Capture the cell that displays the provided text and extract its [X, Y] central coordinate. 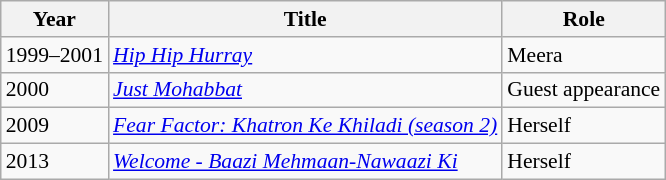
2009 [54, 126]
Year [54, 19]
Title [305, 19]
2000 [54, 90]
Hip Hip Hurray [305, 55]
Meera [584, 55]
Welcome - Baazi Mehmaan-Nawaazi Ki [305, 162]
Role [584, 19]
2013 [54, 162]
1999–2001 [54, 55]
Just Mohabbat [305, 90]
Guest appearance [584, 90]
Fear Factor: Khatron Ke Khiladi (season 2) [305, 126]
